Search for the cell housing the specified text and yield its [x, y] center coordinate. 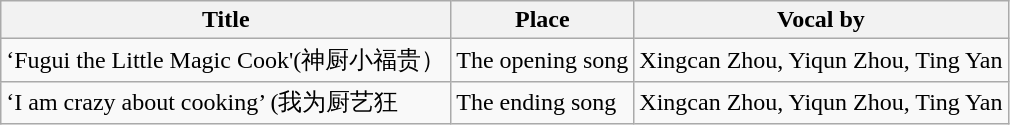
Title [226, 20]
‘I am crazy about cooking’ (我为厨艺狂 [226, 102]
The opening song [542, 60]
The ending song [542, 102]
Vocal by [821, 20]
‘Fugui the Little Magic Cook'(神厨小福贵） [226, 60]
Place [542, 20]
